For the text-containing cell, return its midpoint in [x, y] coordinate format. 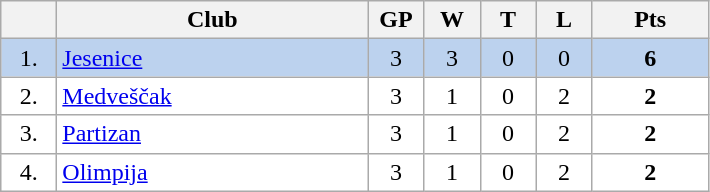
2. [29, 96]
Club [212, 20]
T [508, 20]
6 [650, 58]
Partizan [212, 134]
4. [29, 172]
Olimpija [212, 172]
3. [29, 134]
Jesenice [212, 58]
L [564, 20]
W [452, 20]
GP [396, 20]
1. [29, 58]
Pts [650, 20]
Medveščak [212, 96]
